For the text-containing cell, return its midpoint in (X, Y) coordinate format. 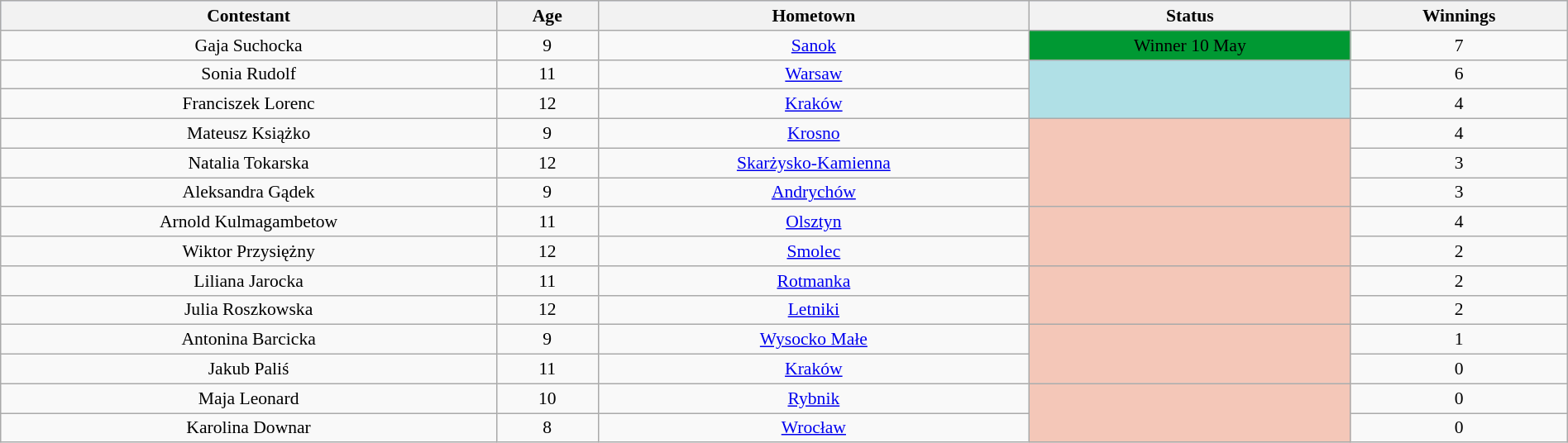
Hometown (814, 16)
Andrychów (814, 193)
Contestant (249, 16)
Winner 10 May (1190, 45)
7 (1459, 45)
Status (1190, 16)
Wysocko Małe (814, 340)
Winnings (1459, 16)
Antonina Barcicka (249, 340)
Jakub Paliś (249, 369)
Sonia Rudolf (249, 74)
Age (547, 16)
Aleksandra Gądek (249, 193)
Mateusz Książko (249, 134)
Arnold Kulmagambetow (249, 222)
Smolec (814, 251)
Krosno (814, 134)
6 (1459, 74)
Wrocław (814, 428)
Julia Roszkowska (249, 310)
Wiktor Przysiężny (249, 251)
8 (547, 428)
Letniki (814, 310)
Natalia Tokarska (249, 163)
Sanok (814, 45)
Rotmanka (814, 281)
Skarżysko-Kamienna (814, 163)
Rybnik (814, 398)
10 (547, 398)
Maja Leonard (249, 398)
1 (1459, 340)
Olsztyn (814, 222)
Gaja Suchocka (249, 45)
Liliana Jarocka (249, 281)
Karolina Downar (249, 428)
Warsaw (814, 74)
Franciszek Lorenc (249, 104)
